Return the (x, y) coordinate for the center point of the cell that contains the specified text.  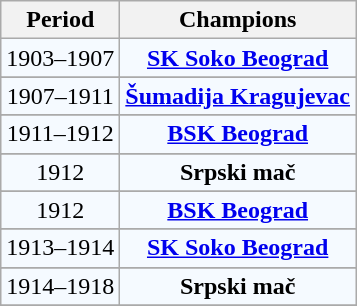
Šumadija Kragujevac (238, 96)
1913–1914 (60, 248)
1911–1912 (60, 134)
Champions (238, 20)
1907–1911 (60, 96)
Period (60, 20)
1914–1918 (60, 286)
1903–1907 (60, 58)
